Identify which cell holds the provided text, then report its [x, y] central coordinate. 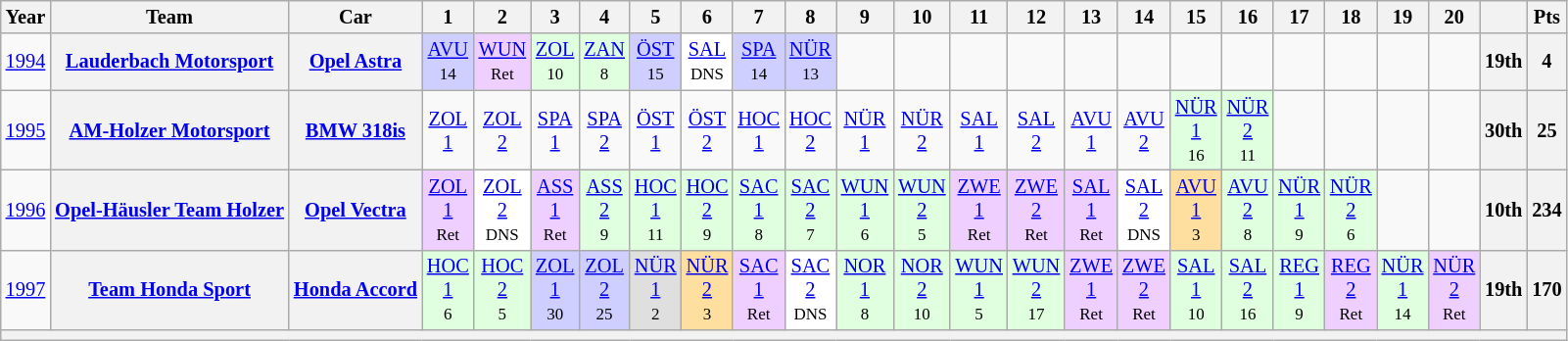
ÖST2 [707, 130]
AVU13 [1197, 210]
BMW 318is [356, 130]
AM-Holzer Motorsport [169, 130]
HOC1 [758, 130]
15 [1197, 17]
Opel Vectra [356, 210]
ASS1Ret [554, 210]
WUN25 [922, 210]
8 [811, 17]
Car [356, 17]
NÜR13 [811, 62]
SAL1 [978, 130]
SAC27 [811, 210]
AVU14 [449, 62]
9 [865, 17]
NÜR12 [656, 290]
10 [922, 17]
WUN217 [1036, 290]
HOC29 [707, 210]
14 [1144, 17]
Team Honda Sport [169, 290]
NÜR2Ret [1453, 290]
AVU1 [1091, 130]
1996 [25, 210]
HOC111 [656, 210]
1 [449, 17]
HOC2 [811, 130]
7 [758, 17]
WUNRet [502, 62]
SAC18 [758, 210]
WUN15 [978, 290]
HOC25 [502, 290]
ÖST1 [656, 130]
Honda Accord [356, 290]
11 [978, 17]
SAL110 [1197, 290]
SAL216 [1248, 290]
1994 [25, 62]
REG2Ret [1352, 290]
20 [1453, 17]
19 [1402, 17]
16 [1248, 17]
ZOL1 [449, 130]
18 [1352, 17]
234 [1546, 210]
SAL2DNS [1144, 210]
ÖST15 [656, 62]
Year [25, 17]
NÜR2 [922, 130]
SALDNS [707, 62]
12 [1036, 17]
NÜR23 [707, 290]
SAC2DNS [811, 290]
10th [1503, 210]
SPA1 [554, 130]
SPA14 [758, 62]
30th [1503, 130]
NÜR116 [1197, 130]
1995 [25, 130]
ZOL130 [554, 290]
HOC16 [449, 290]
SPA2 [604, 130]
13 [1091, 17]
ASS29 [604, 210]
ZOL225 [604, 290]
ZOL10 [554, 62]
AVU28 [1248, 210]
170 [1546, 290]
ZOL2DNS [502, 210]
REG19 [1299, 290]
5 [656, 17]
Opel-Häusler Team Holzer [169, 210]
Pts [1546, 17]
NÜR19 [1299, 210]
ZOL2 [502, 130]
17 [1299, 17]
Opel Astra [356, 62]
ZOL1Ret [449, 210]
SAL1Ret [1091, 210]
2 [502, 17]
Team [169, 17]
1997 [25, 290]
3 [554, 17]
NÜR114 [1402, 290]
NOR210 [922, 290]
NÜR211 [1248, 130]
NOR18 [865, 290]
Lauderbach Motorsport [169, 62]
AVU2 [1144, 130]
ZAN8 [604, 62]
SAL2 [1036, 130]
NÜR1 [865, 130]
NÜR26 [1352, 210]
25 [1546, 130]
SAC1Ret [758, 290]
6 [707, 17]
WUN16 [865, 210]
